Output the [x, y] coordinate of the center of the cell containing the given text.  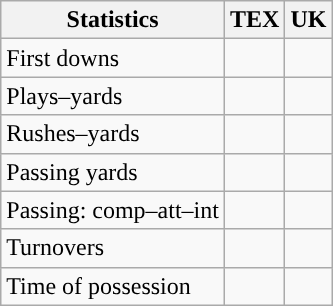
UK [308, 20]
TEX [254, 20]
Statistics [113, 20]
Passing: comp–att–int [113, 210]
Rushes–yards [113, 134]
Passing yards [113, 172]
Plays–yards [113, 96]
First downs [113, 58]
Time of possession [113, 286]
Turnovers [113, 248]
